Scan for the cell matching the given text and deliver its (x, y) coordinate at center. 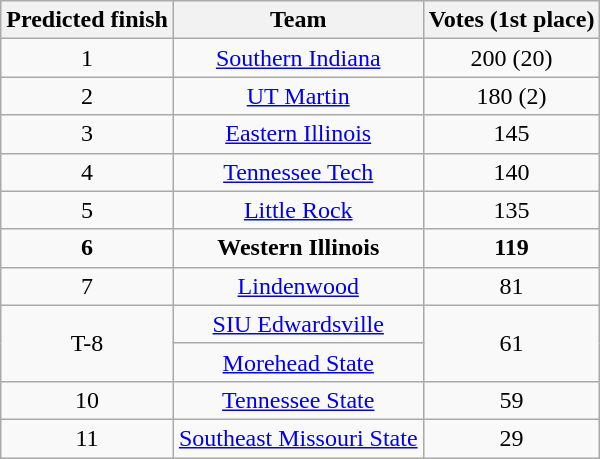
6 (88, 248)
119 (512, 248)
61 (512, 343)
Team (298, 20)
Western Illinois (298, 248)
135 (512, 210)
2 (88, 96)
180 (2) (512, 96)
UT Martin (298, 96)
81 (512, 286)
Morehead State (298, 362)
Tennessee Tech (298, 172)
59 (512, 400)
10 (88, 400)
5 (88, 210)
T-8 (88, 343)
Little Rock (298, 210)
Lindenwood (298, 286)
Predicted finish (88, 20)
4 (88, 172)
SIU Edwardsville (298, 324)
Eastern Illinois (298, 134)
140 (512, 172)
3 (88, 134)
Southeast Missouri State (298, 438)
Votes (1st place) (512, 20)
11 (88, 438)
Tennessee State (298, 400)
Southern Indiana (298, 58)
7 (88, 286)
200 (20) (512, 58)
145 (512, 134)
1 (88, 58)
29 (512, 438)
